Search for the cell housing the specified text and yield its (x, y) center coordinate. 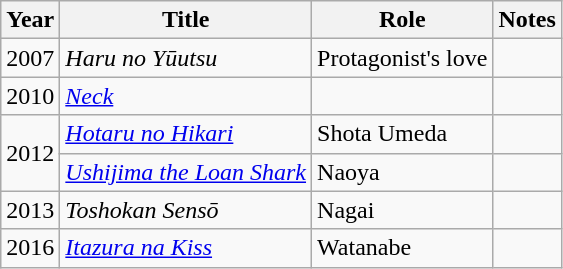
2012 (30, 153)
2016 (30, 248)
Neck (186, 96)
Haru no Yūutsu (186, 58)
Shota Umeda (402, 134)
Toshokan Sensō (186, 210)
Hotaru no Hikari (186, 134)
Protagonist's love (402, 58)
Watanabe (402, 248)
Title (186, 20)
Ushijima the Loan Shark (186, 172)
Year (30, 20)
2013 (30, 210)
Naoya (402, 172)
Nagai (402, 210)
2010 (30, 96)
Notes (527, 20)
2007 (30, 58)
Role (402, 20)
Itazura na Kiss (186, 248)
